From the cell containing the given text, extract its center point as (X, Y) coordinate. 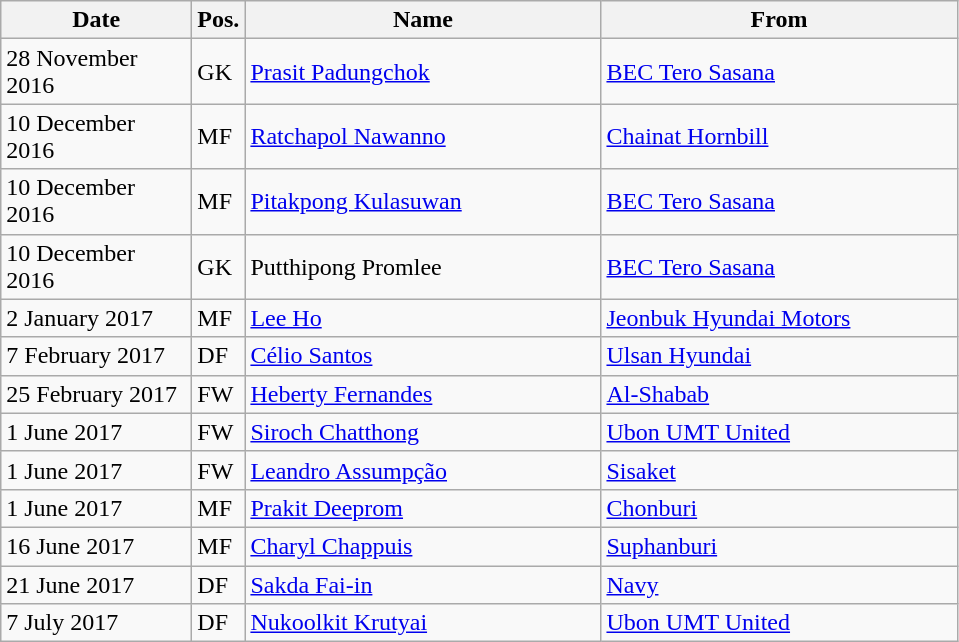
Date (96, 20)
Chainat Hornbill (779, 136)
7 February 2017 (96, 356)
25 February 2017 (96, 394)
Siroch Chatthong (423, 432)
Putthipong Promlee (423, 266)
Célio Santos (423, 356)
Nukoolkit Krutyai (423, 623)
Chonburi (779, 508)
Lee Ho (423, 318)
7 July 2017 (96, 623)
Jeonbuk Hyundai Motors (779, 318)
Leandro Assumpção (423, 470)
Ulsan Hyundai (779, 356)
Navy (779, 585)
Pitakpong Kulasuwan (423, 202)
Sakda Fai-in (423, 585)
16 June 2017 (96, 546)
Charyl Chappuis (423, 546)
Heberty Fernandes (423, 394)
Ratchapol Nawanno (423, 136)
Pos. (218, 20)
21 June 2017 (96, 585)
Suphanburi (779, 546)
Prasit Padungchok (423, 72)
2 January 2017 (96, 318)
Name (423, 20)
28 November 2016 (96, 72)
Sisaket (779, 470)
From (779, 20)
Al-Shabab (779, 394)
Prakit Deeprom (423, 508)
